Detect which cell encompasses the target text, then output its [X, Y] center coordinate. 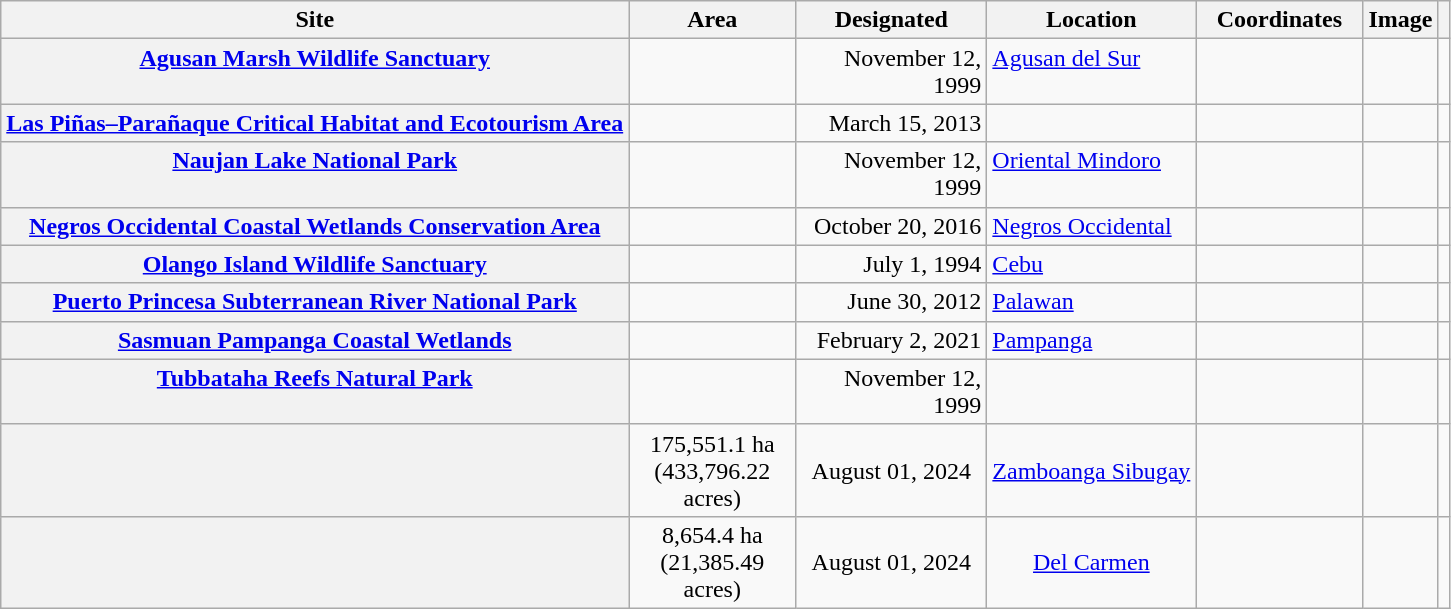
March 15, 2013 [892, 123]
Puerto Princesa Subterranean River National Park [315, 302]
Agusan del Sur [1092, 72]
Olango Island Wildlife Sanctuary [315, 264]
Zamboanga Sibugay [1092, 470]
Sasmuan Pampanga Coastal Wetlands [315, 340]
Pampanga [1092, 340]
Image [1400, 20]
October 20, 2016 [892, 226]
July 1, 1994 [892, 264]
Agusan Marsh Wildlife Sanctuary [315, 72]
Coordinates [1280, 20]
Location [1092, 20]
Negros Occidental Coastal Wetlands Conservation Area [315, 226]
Site [315, 20]
8,654.4 ha(21,385.49 acres) [712, 562]
Designated [892, 20]
Negros Occidental [1092, 226]
Naujan Lake National Park [315, 174]
Oriental Mindoro [1092, 174]
Area [712, 20]
June 30, 2012 [892, 302]
Del Carmen [1092, 562]
February 2, 2021 [892, 340]
Cebu [1092, 264]
Tubbataha Reefs Natural Park [315, 392]
Palawan [1092, 302]
Las Piñas–Parañaque Critical Habitat and Ecotourism Area [315, 123]
175,551.1 ha(433,796.22 acres) [712, 470]
